Determine the [x, y] coordinate at the center of the cell enclosing the given text.  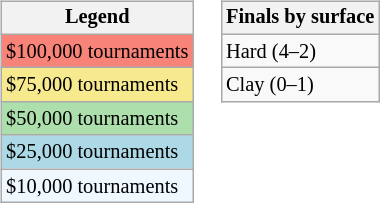
Legend [97, 18]
$100,000 tournaments [97, 51]
Finals by surface [300, 18]
Hard (4–2) [300, 51]
$50,000 tournaments [97, 119]
Clay (0–1) [300, 85]
$25,000 tournaments [97, 152]
$75,000 tournaments [97, 85]
$10,000 tournaments [97, 186]
